Determine the (x, y) coordinate at the center of the cell enclosing the given text.  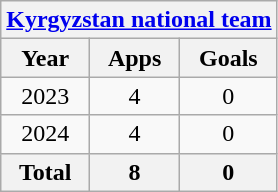
2023 (46, 96)
Total (46, 172)
Year (46, 58)
Kyrgyzstan national team (139, 20)
8 (135, 172)
Apps (135, 58)
Goals (229, 58)
2024 (46, 134)
